Output the (x, y) coordinate of the center of the cell containing the given text.  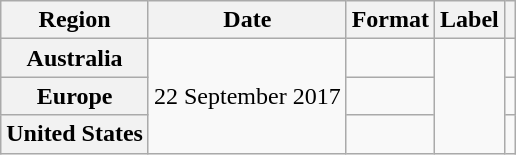
Europe (75, 96)
Format (390, 20)
Region (75, 20)
Australia (75, 58)
Date (247, 20)
United States (75, 134)
Label (470, 20)
22 September 2017 (247, 96)
